Scan for the cell matching the given text and deliver its (X, Y) coordinate at center. 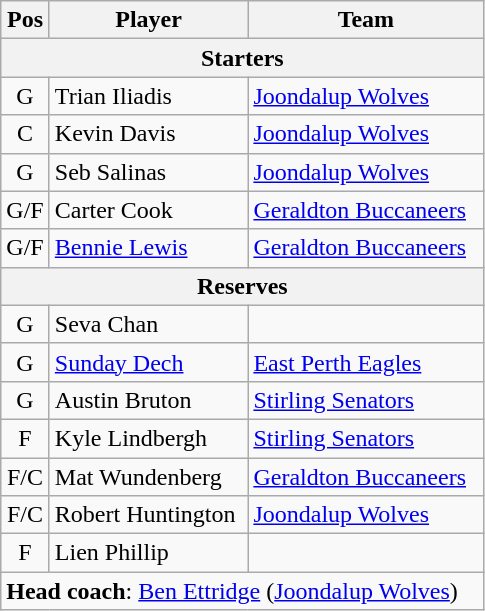
Starters (242, 58)
Sunday Dech (148, 362)
Team (366, 20)
Robert Huntington (148, 515)
Kevin Davis (148, 134)
Lien Phillip (148, 553)
East Perth Eagles (366, 362)
Seva Chan (148, 324)
Kyle Lindbergh (148, 438)
Pos (26, 20)
Head coach: Ben Ettridge (Joondalup Wolves) (242, 591)
Mat Wundenberg (148, 477)
Seb Salinas (148, 172)
C (26, 134)
Reserves (242, 286)
Bennie Lewis (148, 248)
Austin Bruton (148, 400)
Trian Iliadis (148, 96)
Carter Cook (148, 210)
Player (148, 20)
